Find where the given text appears and provide that cell's center as [x, y] coordinate. 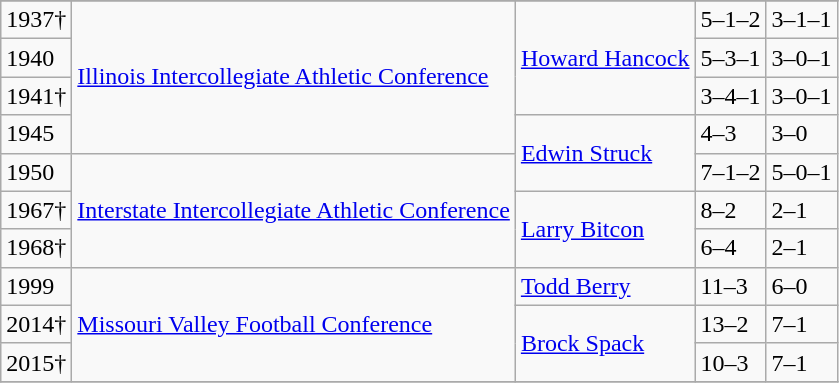
Howard Hancock [605, 58]
1940 [36, 58]
1967† [36, 210]
10–3 [730, 362]
7–1–2 [730, 172]
Edwin Struck [605, 153]
13–2 [730, 324]
Missouri Valley Football Conference [294, 324]
2015† [36, 362]
2014† [36, 324]
3–0 [802, 134]
1968† [36, 248]
1941† [36, 96]
4–3 [730, 134]
8–2 [730, 210]
Todd Berry [605, 286]
3–1–1 [802, 20]
5–1–2 [730, 20]
1937† [36, 20]
1950 [36, 172]
Larry Bitcon [605, 229]
Illinois Intercollegiate Athletic Conference [294, 77]
Brock Spack [605, 343]
6–0 [802, 286]
3–4–1 [730, 96]
5–0–1 [802, 172]
11–3 [730, 286]
Interstate Intercollegiate Athletic Conference [294, 210]
1945 [36, 134]
6–4 [730, 248]
5–3–1 [730, 58]
1999 [36, 286]
